Provide the (X, Y) coordinate of the cell's center where the given text is located.  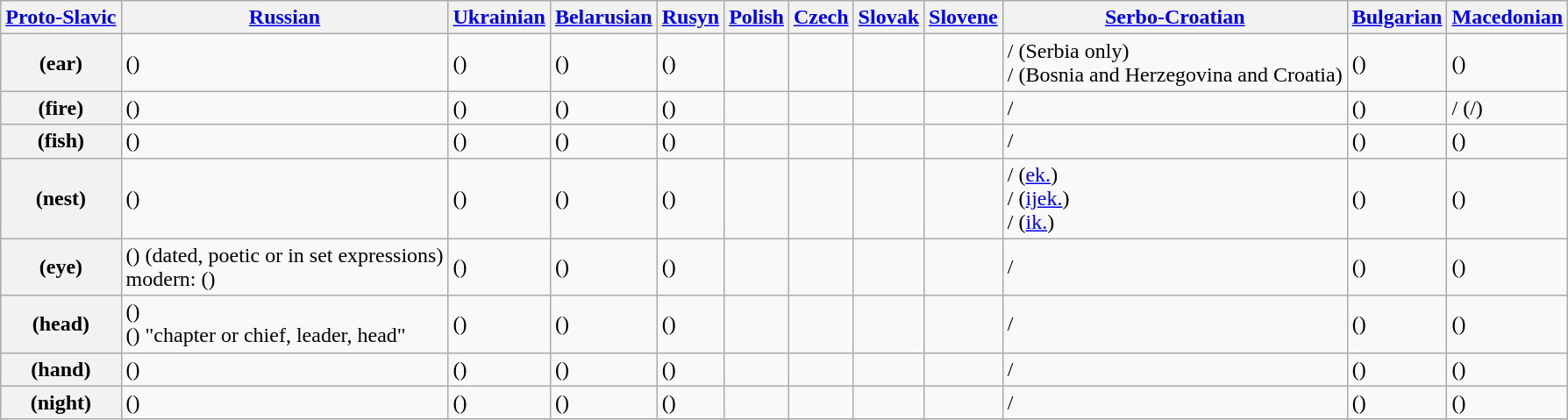
(head) (61, 324)
Macedonian (1507, 18)
Serbo-Croatian (1175, 18)
/ (ek.) / (ijek.) / (ik.) (1175, 198)
() (dated, poetic or in set expressions)modern: () (284, 267)
Slovak (888, 18)
Russian (284, 18)
/ (Serbia only) / (Bosnia and Herzegovina and Croatia) (1175, 63)
(night) (61, 402)
(ear) (61, 63)
(fish) (61, 141)
Bulgarian (1397, 18)
Proto-Slavic (61, 18)
(fire) (61, 108)
Slovene (964, 18)
(eye) (61, 267)
(nest) (61, 198)
Polish (757, 18)
/ (/) (1507, 108)
() () "chapter or chief, leader, head" (284, 324)
Rusyn (690, 18)
(hand) (61, 369)
Belarusian (603, 18)
Czech (821, 18)
Ukrainian (499, 18)
